Find where the given text appears and provide that cell's center as (X, Y) coordinate. 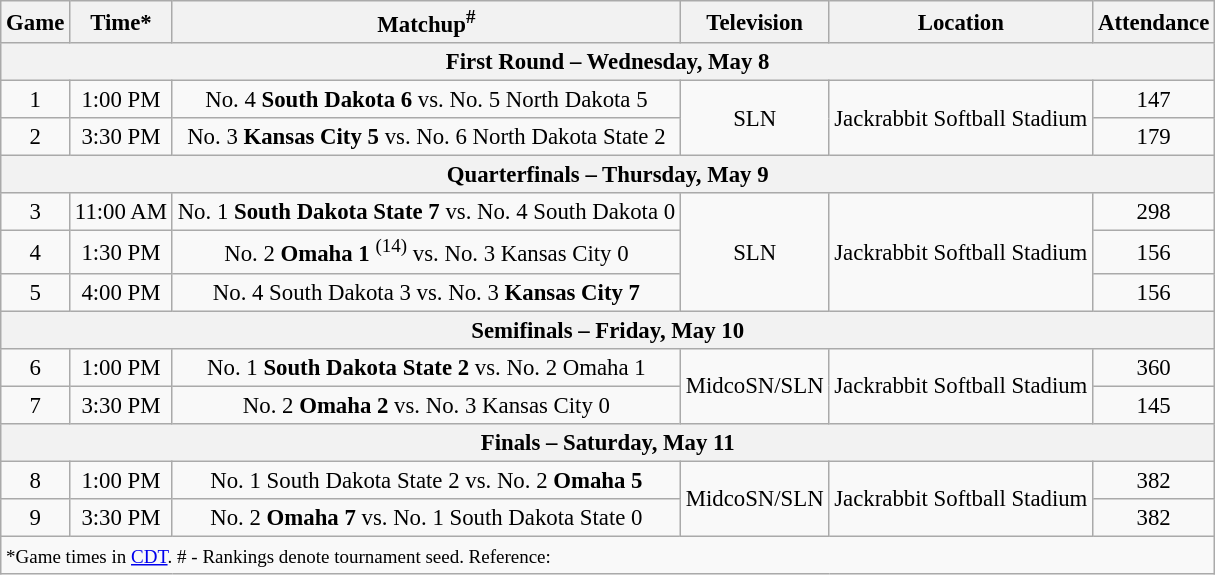
4 (36, 252)
Location (961, 22)
No. 1 South Dakota State 2 vs. No. 2 Omaha 5 (426, 480)
298 (1154, 213)
Time* (122, 22)
No. 4 South Dakota 3 vs. No. 3 Kansas City 7 (426, 292)
No. 1 South Dakota State 2 vs. No. 2 Omaha 1 (426, 367)
Finals – Saturday, May 11 (608, 443)
11:00 AM (122, 213)
No. 1 South Dakota State 7 vs. No. 4 South Dakota 0 (426, 213)
9 (36, 518)
7 (36, 405)
No. 2 Omaha 7 vs. No. 1 South Dakota State 0 (426, 518)
No. 2 Omaha 2 vs. No. 3 Kansas City 0 (426, 405)
360 (1154, 367)
145 (1154, 405)
No. 2 Omaha 1 (14) vs. No. 3 Kansas City 0 (426, 252)
179 (1154, 137)
4:00 PM (122, 292)
1:30 PM (122, 252)
1 (36, 100)
Matchup# (426, 22)
No. 4 South Dakota 6 vs. No. 5 North Dakota 5 (426, 100)
3 (36, 213)
First Round – Wednesday, May 8 (608, 62)
5 (36, 292)
2 (36, 137)
Semifinals – Friday, May 10 (608, 330)
Attendance (1154, 22)
*Game times in CDT. # - Rankings denote tournament seed. Reference: (608, 555)
Game (36, 22)
Quarterfinals – Thursday, May 9 (608, 175)
8 (36, 480)
147 (1154, 100)
Television (754, 22)
No. 3 Kansas City 5 vs. No. 6 North Dakota State 2 (426, 137)
6 (36, 367)
